Return (X, Y) of the center of cell containing provided text 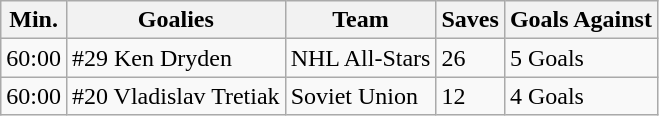
Team (360, 20)
12 (470, 96)
NHL All-Stars (360, 58)
#29 Ken Dryden (176, 58)
Min. (34, 20)
Goals Against (580, 20)
4 Goals (580, 96)
5 Goals (580, 58)
#20 Vladislav Tretiak (176, 96)
Soviet Union (360, 96)
Goalies (176, 20)
26 (470, 58)
Saves (470, 20)
